Scan for the cell matching the given text and deliver its (X, Y) coordinate at center. 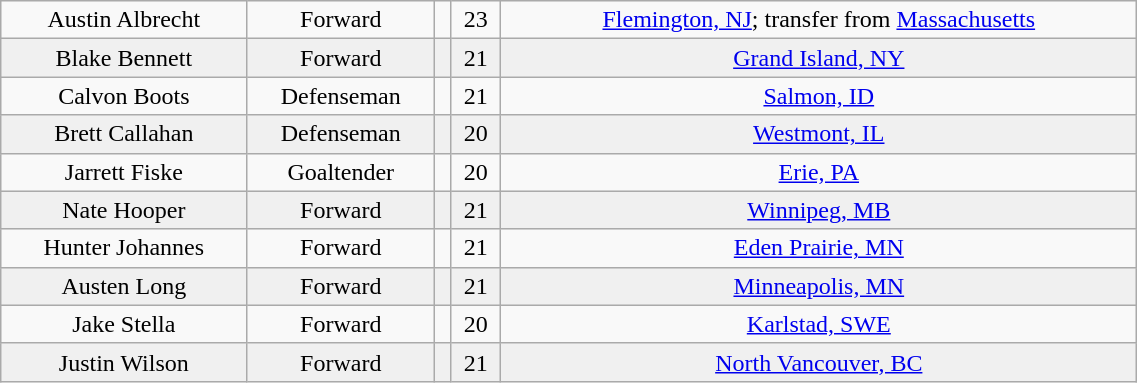
Austen Long (124, 286)
Eden Prairie, MN (819, 248)
Flemington, NJ; transfer from Massachusetts (819, 20)
Karlstad, SWE (819, 324)
Erie, PA (819, 172)
Brett Callahan (124, 134)
Salmon, ID (819, 96)
Calvon Boots (124, 96)
Minneapolis, MN (819, 286)
Jake Stella (124, 324)
Austin Albrecht (124, 20)
Westmont, IL (819, 134)
Blake Bennett (124, 58)
23 (476, 20)
Grand Island, NY (819, 58)
Justin Wilson (124, 362)
North Vancouver, BC (819, 362)
Goaltender (341, 172)
Nate Hooper (124, 210)
Hunter Johannes (124, 248)
Winnipeg, MB (819, 210)
Jarrett Fiske (124, 172)
